Scan for the cell matching the given text and deliver its (X, Y) coordinate at center. 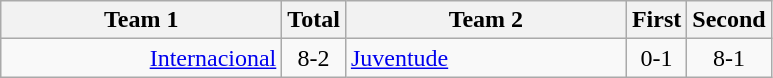
Team 2 (486, 20)
8-2 (314, 58)
Juventude (486, 58)
Team 1 (142, 20)
Total (314, 20)
First (656, 20)
Second (729, 20)
8-1 (729, 58)
Internacional (142, 58)
0-1 (656, 58)
